Capture the cell that displays the provided text and extract its (x, y) central coordinate. 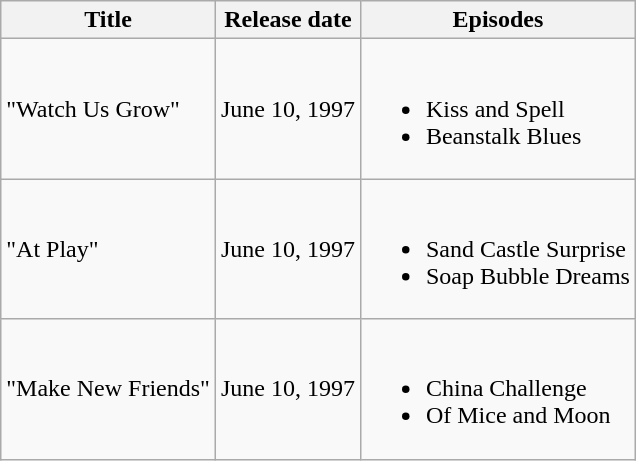
"Watch Us Grow" (108, 109)
"At Play" (108, 249)
Kiss and SpellBeanstalk Blues (498, 109)
Episodes (498, 20)
Title (108, 20)
Release date (288, 20)
China ChallengeOf Mice and Moon (498, 389)
Sand Castle SurpriseSoap Bubble Dreams (498, 249)
"Make New Friends" (108, 389)
